Determine the (X, Y) coordinate at the center of the cell enclosing the given text.  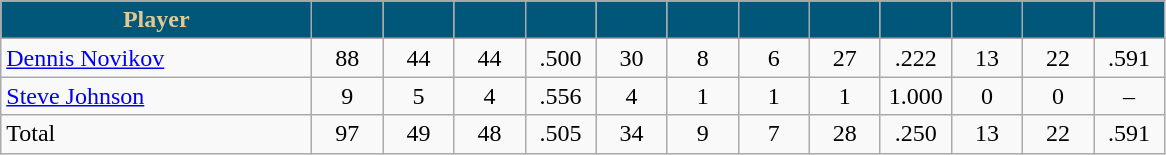
1.000 (916, 96)
48 (490, 134)
Steve Johnson (156, 96)
27 (844, 58)
Total (156, 134)
.250 (916, 134)
.505 (560, 134)
5 (418, 96)
30 (632, 58)
7 (774, 134)
Dennis Novikov (156, 58)
.556 (560, 96)
88 (348, 58)
49 (418, 134)
8 (702, 58)
6 (774, 58)
Player (156, 20)
28 (844, 134)
34 (632, 134)
.222 (916, 58)
.500 (560, 58)
– (1130, 96)
97 (348, 134)
